For the text-containing cell, return its midpoint in (X, Y) coordinate format. 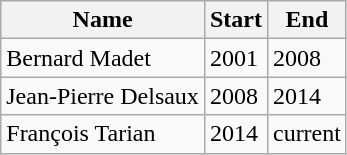
End (306, 20)
Jean-Pierre Delsaux (103, 96)
François Tarian (103, 134)
Name (103, 20)
Bernard Madet (103, 58)
2001 (236, 58)
current (306, 134)
Start (236, 20)
